Identify which cell holds the provided text, then report its [X, Y] central coordinate. 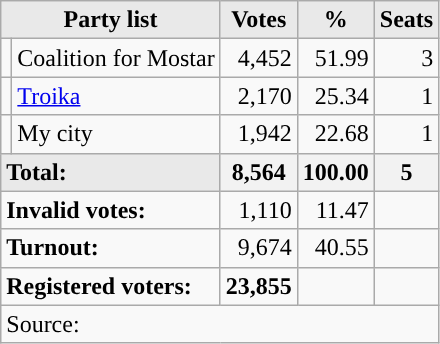
Invalid votes: [110, 210]
Turnout: [110, 248]
5 [406, 172]
23,855 [258, 286]
Coalition for Mostar [116, 58]
% [336, 20]
25.34 [336, 96]
Seats [406, 20]
Registered voters: [110, 286]
4,452 [258, 58]
Source: [220, 324]
Total: [110, 172]
100.00 [336, 172]
3 [406, 58]
1,942 [258, 134]
My city [116, 134]
11.47 [336, 210]
9,674 [258, 248]
8,564 [258, 172]
Troika [116, 96]
1,110 [258, 210]
51.99 [336, 58]
2,170 [258, 96]
40.55 [336, 248]
22.68 [336, 134]
Votes [258, 20]
Party list [110, 20]
